Return the (X, Y) coordinate for the center point of the cell that contains the specified text.  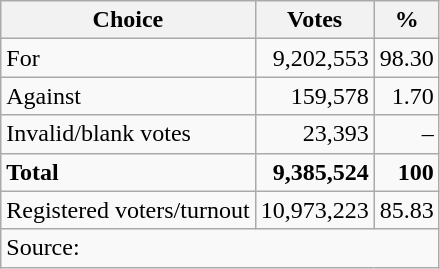
85.83 (406, 210)
159,578 (314, 96)
Against (128, 96)
9,202,553 (314, 58)
100 (406, 172)
10,973,223 (314, 210)
– (406, 134)
23,393 (314, 134)
98.30 (406, 58)
For (128, 58)
Votes (314, 20)
Invalid/blank votes (128, 134)
Choice (128, 20)
Registered voters/turnout (128, 210)
Total (128, 172)
9,385,524 (314, 172)
Source: (220, 248)
% (406, 20)
1.70 (406, 96)
